From the cell containing the given text, extract its center point as (x, y) coordinate. 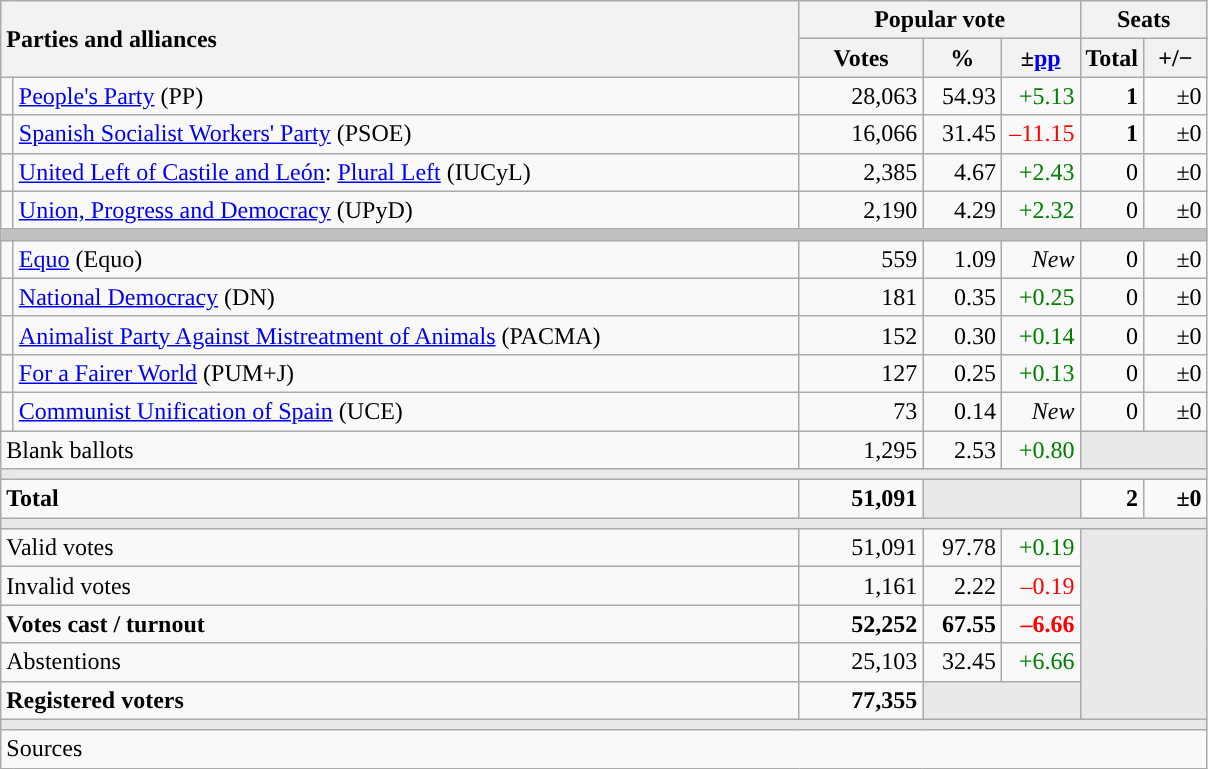
People's Party (PP) (406, 96)
Seats (1144, 20)
+/− (1176, 58)
4.29 (962, 210)
–0.19 (1040, 586)
Union, Progress and Democracy (UPyD) (406, 210)
0.35 (962, 297)
Blank ballots (400, 449)
+0.80 (1040, 449)
2 (1112, 499)
31.45 (962, 134)
152 (861, 335)
±pp (1040, 58)
Valid votes (400, 548)
16,066 (861, 134)
1,295 (861, 449)
28,063 (861, 96)
+2.32 (1040, 210)
Communist Unification of Spain (UCE) (406, 411)
1,161 (861, 586)
25,103 (861, 662)
Equo (Equo) (406, 259)
0.30 (962, 335)
Parties and alliances (400, 39)
Abstentions (400, 662)
Registered voters (400, 700)
559 (861, 259)
2.53 (962, 449)
Popular vote (940, 20)
+0.14 (1040, 335)
United Left of Castile and León: Plural Left (IUCyL) (406, 172)
Votes cast / turnout (400, 624)
127 (861, 373)
–11.15 (1040, 134)
+0.13 (1040, 373)
0.25 (962, 373)
Sources (604, 749)
1.09 (962, 259)
% (962, 58)
181 (861, 297)
77,355 (861, 700)
0.14 (962, 411)
4.67 (962, 172)
Animalist Party Against Mistreatment of Animals (PACMA) (406, 335)
67.55 (962, 624)
73 (861, 411)
National Democracy (DN) (406, 297)
Votes (861, 58)
54.93 (962, 96)
32.45 (962, 662)
+6.66 (1040, 662)
–6.66 (1040, 624)
+2.43 (1040, 172)
2,385 (861, 172)
+5.13 (1040, 96)
+0.25 (1040, 297)
Invalid votes (400, 586)
Spanish Socialist Workers' Party (PSOE) (406, 134)
For a Fairer World (PUM+J) (406, 373)
52,252 (861, 624)
97.78 (962, 548)
2,190 (861, 210)
2.22 (962, 586)
+0.19 (1040, 548)
